Scan for the cell matching the given text and deliver its (x, y) coordinate at center. 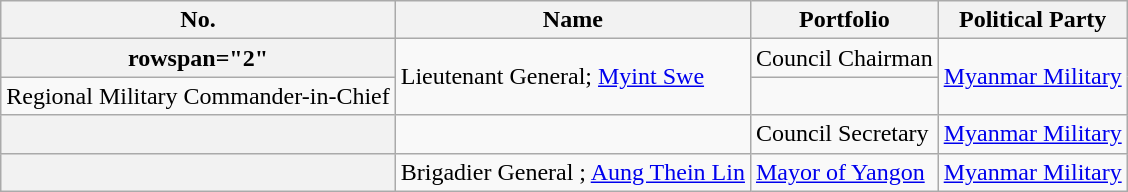
rowspan="2" (198, 58)
Council Secretary (844, 134)
Regional Military Commander-in-Chief (198, 96)
Name (572, 20)
Brigadier General ; Aung Thein Lin (572, 172)
Mayor of Yangon (844, 172)
Portfolio (844, 20)
Political Party (1032, 20)
Lieutenant General; Myint Swe (572, 77)
Council Chairman (844, 58)
No. (198, 20)
